Output the (x, y) coordinate of the center of the cell containing the given text.  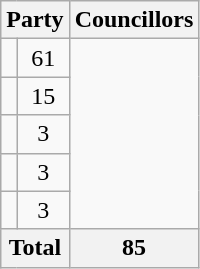
85 (134, 248)
Party (35, 20)
Total (35, 248)
61 (43, 58)
15 (43, 96)
Councillors (134, 20)
